Pinpoint the cell where the given text exists, returning its [x, y] midpoint coordinate. 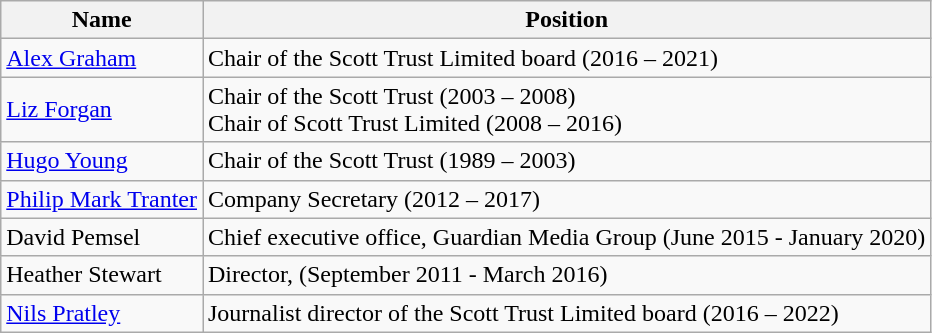
Philip Mark Tranter [102, 199]
Name [102, 20]
Chair of the Scott Trust (2003 – 2008)Chair of Scott Trust Limited (2008 – 2016) [566, 110]
Journalist director of the Scott Trust Limited board (2016 – 2022) [566, 313]
Chief executive office, Guardian Media Group (June 2015 - January 2020) [566, 237]
Alex Graham [102, 58]
Heather Stewart [102, 275]
Company Secretary (2012 – 2017) [566, 199]
Chair of the Scott Trust (1989 – 2003) [566, 161]
Director, (September 2011 - March 2016) [566, 275]
Chair of the Scott Trust Limited board (2016 – 2021) [566, 58]
David Pemsel [102, 237]
Liz Forgan [102, 110]
Position [566, 20]
Nils Pratley [102, 313]
Hugo Young [102, 161]
